Scan for the cell matching the given text and deliver its [x, y] coordinate at center. 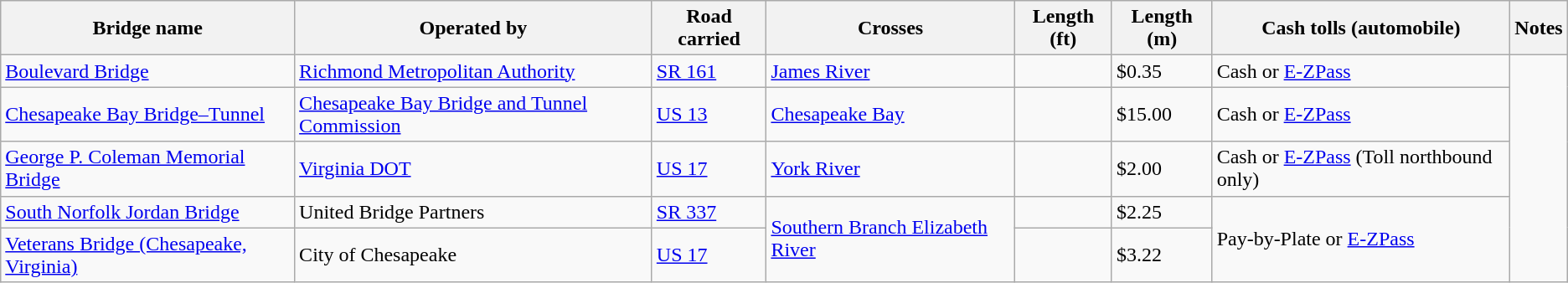
Cash or E-ZPass (Toll northbound only) [1361, 169]
Length (m) [1162, 28]
Crosses [890, 28]
Chesapeake Bay Bridge–Tunnel [147, 114]
Pay-by-Plate or E-ZPass [1361, 239]
Operated by [474, 28]
$15.00 [1162, 114]
Chesapeake Bay Bridge and Tunnel Commission [474, 114]
$2.00 [1162, 169]
South Norfolk Jordan Bridge [147, 212]
Chesapeake Bay [890, 114]
James River [890, 71]
United Bridge Partners [474, 212]
Boulevard Bridge [147, 71]
Bridge name [147, 28]
SR 161 [709, 71]
City of Chesapeake [474, 255]
$3.22 [1162, 255]
George P. Coleman Memorial Bridge [147, 169]
Richmond Metropolitan Authority [474, 71]
Notes [1539, 28]
Virginia DOT [474, 169]
Cash tolls (automobile) [1361, 28]
Veterans Bridge (Chesapeake, Virginia) [147, 255]
$2.25 [1162, 212]
$0.35 [1162, 71]
Road carried [709, 28]
SR 337 [709, 212]
York River [890, 169]
Southern Branch Elizabeth River [890, 239]
US 13 [709, 114]
Length (ft) [1063, 28]
